From the cell containing the given text, extract its center point as (x, y) coordinate. 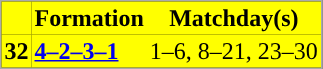
4–2–3–1 (90, 50)
Matchday(s) (234, 18)
32 (17, 50)
Formation (90, 18)
1–6, 8–21, 23–30 (234, 50)
